From the cell containing the given text, extract its center point as [X, Y] coordinate. 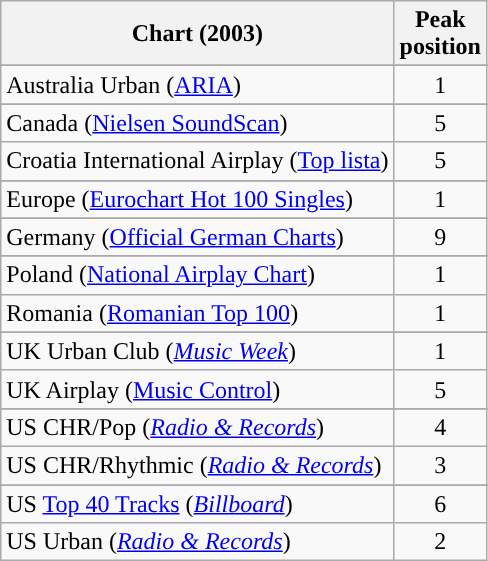
US Top 40 Tracks (Billboard) [198, 503]
UK Airplay (Music Control) [198, 389]
Europe (Eurochart Hot 100 Singles) [198, 199]
Germany (Official German Charts) [198, 237]
Chart (2003) [198, 34]
Peakposition [440, 34]
Romania (Romanian Top 100) [198, 313]
Canada (Nielsen SoundScan) [198, 123]
US CHR/Rhythmic (Radio & Records) [198, 465]
2 [440, 542]
Poland (National Airplay Chart) [198, 275]
US Urban (Radio & Records) [198, 542]
4 [440, 427]
3 [440, 465]
6 [440, 503]
Croatia International Airplay (Top lista) [198, 161]
US CHR/Pop (Radio & Records) [198, 427]
Australia Urban (ARIA) [198, 85]
UK Urban Club (Music Week) [198, 351]
9 [440, 237]
